Detect which cell encompasses the target text, then output its [X, Y] center coordinate. 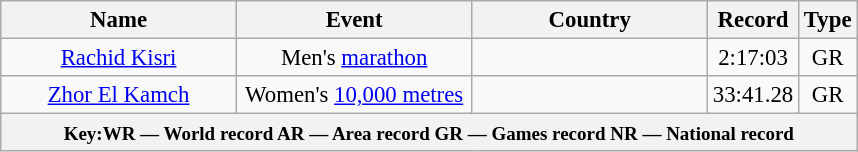
Rachid Kisri [119, 58]
Event [354, 20]
Women's 10,000 metres [354, 95]
Type [828, 20]
Record [754, 20]
33:41.28 [754, 95]
Zhor El Kamch [119, 95]
Key:WR — World record AR — Area record GR — Games record NR — National record [429, 133]
Men's marathon [354, 58]
2:17:03 [754, 58]
Country [590, 20]
Name [119, 20]
